For the text-containing cell, return its midpoint in (x, y) coordinate format. 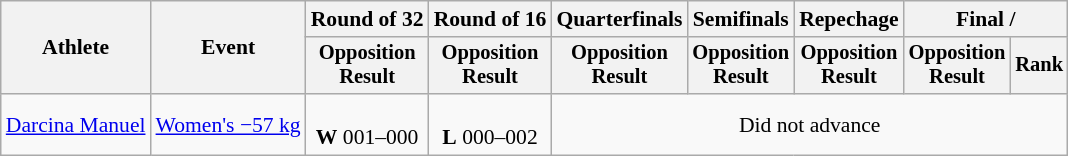
Women's −57 kg (228, 124)
Event (228, 48)
Athlete (76, 48)
Quarterfinals (619, 19)
Round of 32 (368, 19)
Repechage (849, 19)
Round of 16 (490, 19)
W 001–000 (368, 124)
L 000–002 (490, 124)
Rank (1039, 66)
Did not advance (809, 124)
Final / (986, 19)
Semifinals (740, 19)
Darcina Manuel (76, 124)
